Return the [x, y] coordinate for the center point of the cell that contains the specified text.  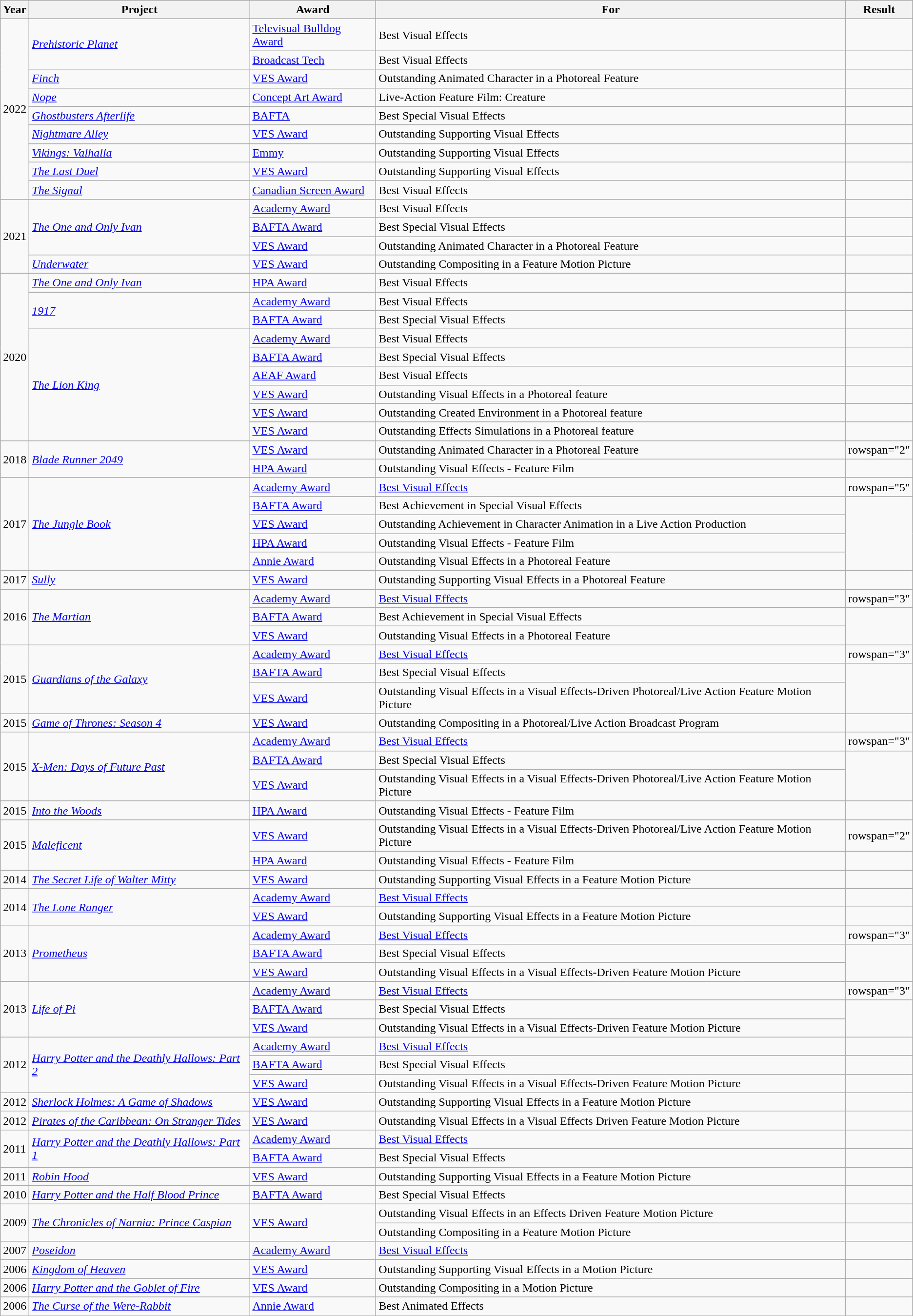
The Secret Life of Walter Mitty [139, 879]
Into the Woods [139, 810]
The Last Duel [139, 171]
Outstanding Achievement in Character Animation in a Live Action Production [611, 524]
The Chronicles of Narnia: Prince Caspian [139, 1223]
1917 [139, 311]
Blade Runner 2049 [139, 459]
Prehistoric Planet [139, 44]
Pirates of the Caribbean: On Stranger Tides [139, 1120]
Harry Potter and the Deathly Hallows: Part 2 [139, 1065]
Sully [139, 580]
2007 [15, 1251]
The Curse of the Were-Rabbit [139, 1306]
Life of Pi [139, 1009]
AEAF Award [313, 376]
2022 [15, 109]
X-Men: Days of Future Past [139, 767]
Underwater [139, 264]
Outstanding Created Environment in a Photoreal feature [611, 413]
Project [139, 10]
Ghostbusters Afterlife [139, 116]
Harry Potter and the Goblet of Fire [139, 1288]
Broadcast Tech [313, 60]
Prometheus [139, 954]
The Lone Ranger [139, 907]
Poseidon [139, 1251]
rowspan="5" [879, 487]
Emmy [313, 153]
Vikings: Valhalla [139, 153]
Outstanding Visual Effects in a Photoreal feature [611, 394]
Live-Action Feature Film: Creature [611, 97]
2018 [15, 459]
The Jungle Book [139, 524]
Kingdom of Heaven [139, 1269]
Outstanding Compositing in a Motion Picture [611, 1288]
Outstanding Effects Simulations in a Photoreal feature [611, 431]
2010 [15, 1195]
Nope [139, 97]
Year [15, 10]
Guardians of the Galaxy [139, 679]
Sherlock Holmes: A Game of Shadows [139, 1102]
For [611, 10]
2020 [15, 357]
The Martian [139, 617]
Outstanding Compositing in a Photoreal/Live Action Broadcast Program [611, 723]
Outstanding Visual Effects in an Effects Driven Feature Motion Picture [611, 1214]
2009 [15, 1223]
Canadian Screen Award [313, 190]
Televisual Bulldog Award [313, 35]
Nightmare Alley [139, 134]
2021 [15, 236]
Outstanding Supporting Visual Effects in a Motion Picture [611, 1269]
The Lion King [139, 385]
Outstanding Supporting Visual Effects in a Photoreal Feature [611, 580]
Best Animated Effects [611, 1306]
Maleficent [139, 845]
Harry Potter and the Half Blood Prince [139, 1195]
Harry Potter and the Deathly Hallows: Part 1 [139, 1148]
BAFTA [313, 116]
Result [879, 10]
Outstanding Visual Effects in a Visual Effects Driven Feature Motion Picture [611, 1120]
Award [313, 10]
The Signal [139, 190]
Game of Thrones: Season 4 [139, 723]
Robin Hood [139, 1176]
Concept Art Award [313, 97]
Finch [139, 79]
2016 [15, 617]
